From the cell containing the given text, extract its center point as [X, Y] coordinate. 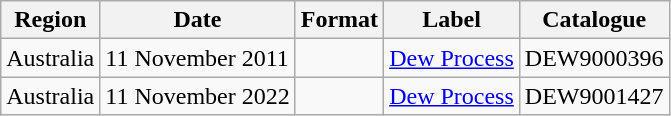
Region [50, 20]
Catalogue [594, 20]
Label [452, 20]
Format [339, 20]
DEW9000396 [594, 58]
11 November 2011 [198, 58]
DEW9001427 [594, 96]
11 November 2022 [198, 96]
Date [198, 20]
